Find where the given text appears and provide that cell's center as [X, Y] coordinate. 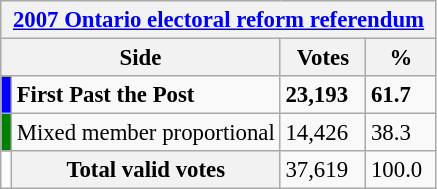
% [402, 58]
Votes [323, 58]
Mixed member proportional [146, 133]
23,193 [323, 95]
14,426 [323, 133]
37,619 [323, 170]
61.7 [402, 95]
Side [140, 58]
2007 Ontario electoral reform referendum [219, 20]
38.3 [402, 133]
Total valid votes [146, 170]
100.0 [402, 170]
First Past the Post [146, 95]
